Output the [x, y] coordinate of the center of the cell containing the given text.  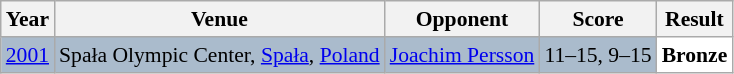
2001 [28, 55]
11–15, 9–15 [598, 55]
Spała Olympic Center, Spała, Poland [220, 55]
Opponent [462, 19]
Bronze [695, 55]
Venue [220, 19]
Result [695, 19]
Joachim Persson [462, 55]
Score [598, 19]
Year [28, 19]
